Pinpoint the cell where the given text exists, returning its (X, Y) midpoint coordinate. 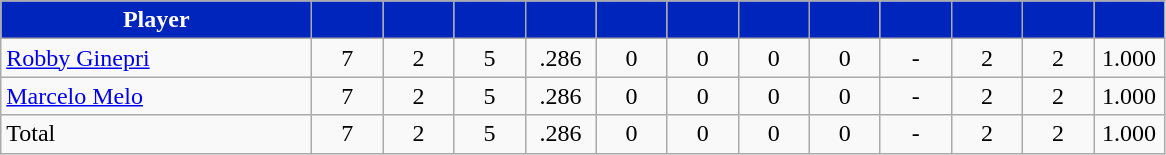
Total (156, 134)
Marcelo Melo (156, 96)
Player (156, 20)
Robby Ginepri (156, 58)
